Capture the cell that displays the provided text and extract its (x, y) central coordinate. 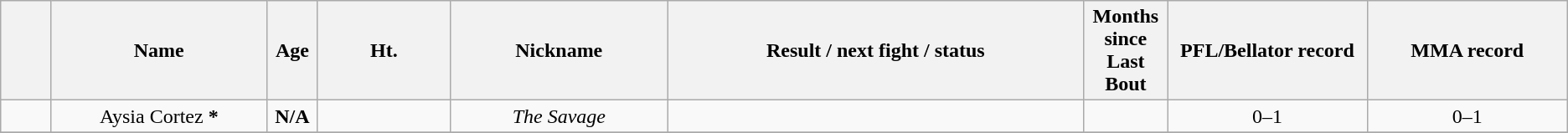
Age (292, 50)
N/A (292, 116)
PFL/Bellator record (1268, 50)
Ht. (384, 50)
The Savage (560, 116)
Result / next fight / status (876, 50)
Name (159, 50)
MMA record (1467, 50)
Aysia Cortez * (159, 116)
Nickname (560, 50)
Months since Last Bout (1126, 50)
